Return the (X, Y) coordinate for the center point of the cell that contains the specified text.  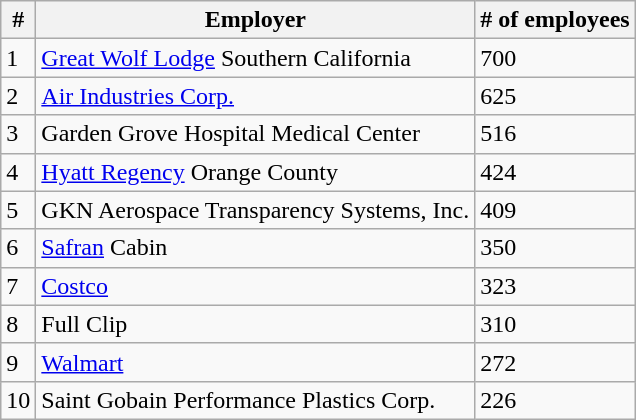
8 (18, 324)
10 (18, 400)
# of employees (555, 20)
9 (18, 362)
1 (18, 58)
Great Wolf Lodge Southern California (256, 58)
700 (555, 58)
4 (18, 172)
3 (18, 134)
# (18, 20)
2 (18, 96)
Costco (256, 286)
310 (555, 324)
Employer (256, 20)
625 (555, 96)
350 (555, 248)
Safran Cabin (256, 248)
Hyatt Regency Orange County (256, 172)
Walmart (256, 362)
6 (18, 248)
7 (18, 286)
Air Industries Corp. (256, 96)
Garden Grove Hospital Medical Center (256, 134)
226 (555, 400)
5 (18, 210)
424 (555, 172)
516 (555, 134)
GKN Aerospace Transparency Systems, Inc. (256, 210)
323 (555, 286)
272 (555, 362)
409 (555, 210)
Saint Gobain Performance Plastics Corp. (256, 400)
Full Clip (256, 324)
